For the text-containing cell, return its midpoint in (X, Y) coordinate format. 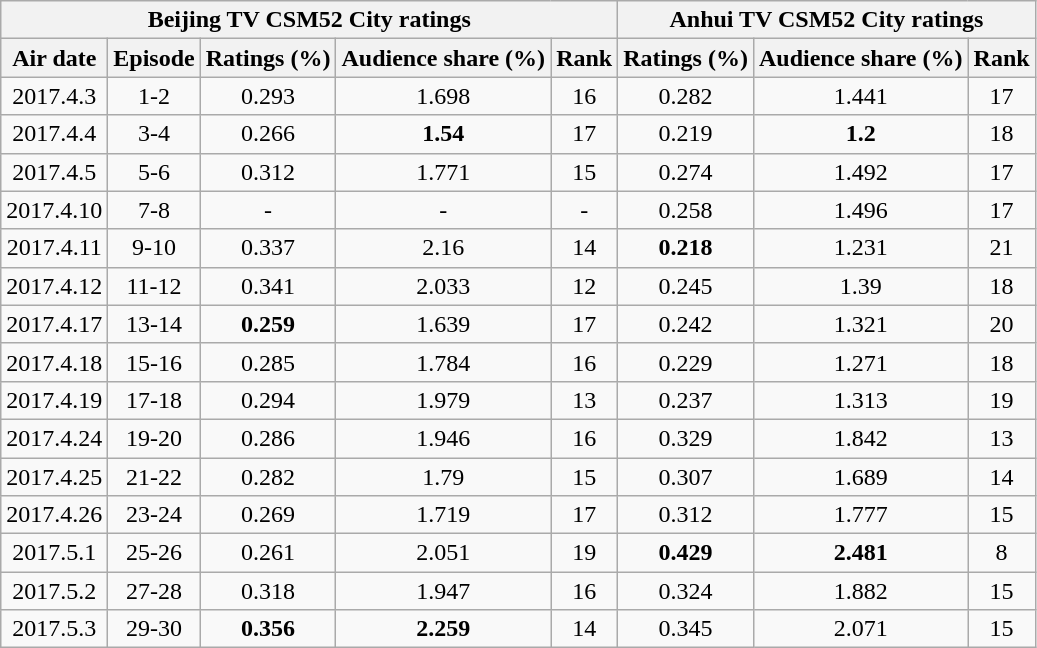
1.39 (860, 286)
1.639 (444, 324)
2017.4.26 (54, 515)
2.071 (860, 629)
0.229 (686, 362)
0.293 (268, 96)
1.771 (444, 172)
29-30 (154, 629)
7-8 (154, 210)
2017.4.3 (54, 96)
2017.5.3 (54, 629)
2017.5.1 (54, 553)
0.286 (268, 438)
0.285 (268, 362)
1.79 (444, 477)
13-14 (154, 324)
Anhui TV CSM52 City ratings (826, 20)
1.698 (444, 96)
9-10 (154, 248)
0.242 (686, 324)
2017.4.12 (54, 286)
2017.4.25 (54, 477)
11-12 (154, 286)
0.356 (268, 629)
0.307 (686, 477)
2017.4.4 (54, 134)
1.54 (444, 134)
2.051 (444, 553)
1.492 (860, 172)
2.481 (860, 553)
0.274 (686, 172)
0.258 (686, 210)
2017.5.2 (54, 591)
0.429 (686, 553)
0.218 (686, 248)
0.324 (686, 591)
1.979 (444, 400)
19-20 (154, 438)
5-6 (154, 172)
0.219 (686, 134)
17-18 (154, 400)
1.777 (860, 515)
1.313 (860, 400)
25-26 (154, 553)
1.2 (860, 134)
0.259 (268, 324)
1.882 (860, 591)
Beijing TV CSM52 City ratings (310, 20)
20 (1002, 324)
3-4 (154, 134)
0.237 (686, 400)
1.321 (860, 324)
1.946 (444, 438)
1.842 (860, 438)
0.337 (268, 248)
1.271 (860, 362)
1.719 (444, 515)
12 (584, 286)
0.269 (268, 515)
1.947 (444, 591)
21-22 (154, 477)
Episode (154, 58)
15-16 (154, 362)
2.033 (444, 286)
8 (1002, 553)
2017.4.24 (54, 438)
1.441 (860, 96)
0.329 (686, 438)
2017.4.10 (54, 210)
27-28 (154, 591)
21 (1002, 248)
2.16 (444, 248)
0.345 (686, 629)
1.784 (444, 362)
0.294 (268, 400)
2017.4.11 (54, 248)
0.318 (268, 591)
2017.4.18 (54, 362)
1.689 (860, 477)
0.261 (268, 553)
2017.4.5 (54, 172)
0.245 (686, 286)
2.259 (444, 629)
Air date (54, 58)
1.231 (860, 248)
1.496 (860, 210)
0.341 (268, 286)
23-24 (154, 515)
0.266 (268, 134)
1-2 (154, 96)
2017.4.19 (54, 400)
2017.4.17 (54, 324)
